Return [x, y] of the center of cell containing provided text 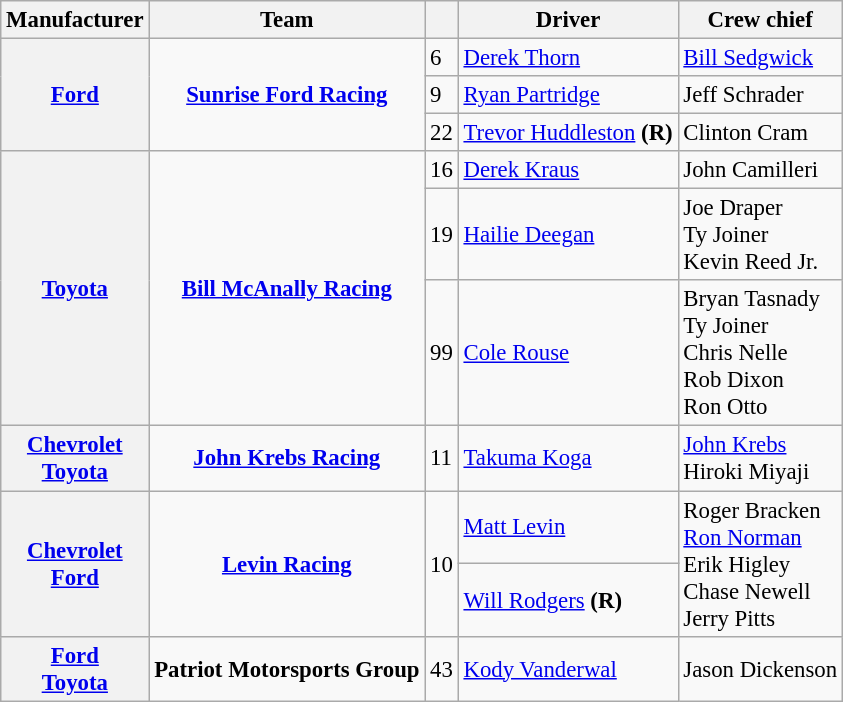
Trevor Huddleston (R) [568, 133]
16 [442, 170]
Cole Rouse [568, 353]
Hailie Deegan [568, 235]
Manufacturer [75, 20]
22 [442, 133]
Ryan Partridge [568, 95]
Bryan Tasnady Ty Joiner Chris Nelle Rob Dixon Ron Otto [760, 353]
John Camilleri [760, 170]
Sunrise Ford Racing [287, 96]
Crew chief [760, 20]
Toyota [75, 288]
John Krebs Racing [287, 458]
10 [442, 564]
Patriot Motorsports Group [287, 668]
Bill McAnally Racing [287, 288]
Clinton Cram [760, 133]
Jeff Schrader [760, 95]
Driver [568, 20]
Chevrolet Toyota [75, 458]
Ford Toyota [75, 668]
Kody Vanderwal [568, 668]
6 [442, 58]
19 [442, 235]
Will Rodgers (R) [568, 600]
Matt Levin [568, 528]
Levin Racing [287, 564]
Joe Draper Ty Joiner Kevin Reed Jr. [760, 235]
Ford [75, 96]
11 [442, 458]
Bill Sedgwick [760, 58]
99 [442, 353]
Chevrolet Ford [75, 564]
43 [442, 668]
Roger Bracken Ron Norman Erik Higley Chase Newell Jerry Pitts [760, 564]
Derek Thorn [568, 58]
9 [442, 95]
Jason Dickenson [760, 668]
John Krebs Hiroki Miyaji [760, 458]
Derek Kraus [568, 170]
Team [287, 20]
Takuma Koga [568, 458]
